Extract the [x, y] coordinate from the center of the cell holding the provided text.  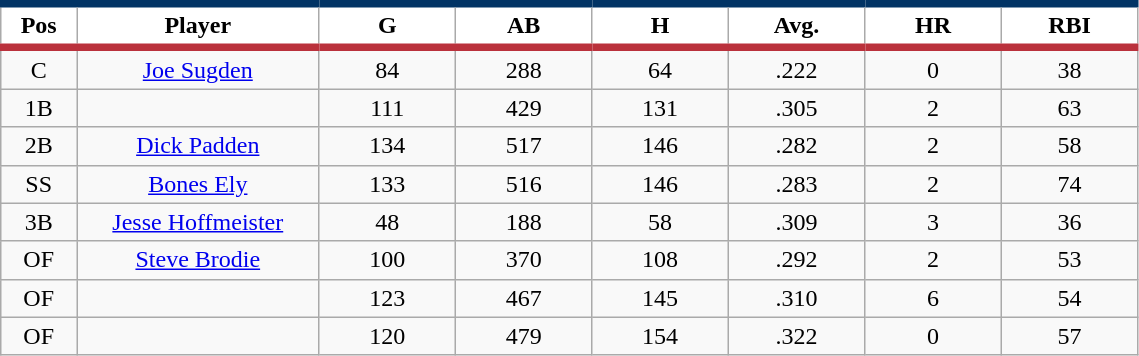
108 [660, 260]
36 [1070, 222]
Player [198, 26]
HR [933, 26]
100 [387, 260]
.282 [796, 146]
111 [387, 108]
123 [387, 298]
134 [387, 146]
RBI [1070, 26]
48 [387, 222]
.309 [796, 222]
53 [1070, 260]
1B [39, 108]
54 [1070, 298]
G [387, 26]
517 [523, 146]
64 [660, 68]
145 [660, 298]
Dick Padden [198, 146]
84 [387, 68]
131 [660, 108]
H [660, 26]
467 [523, 298]
SS [39, 184]
Steve Brodie [198, 260]
Bones Ely [198, 184]
Joe Sugden [198, 68]
288 [523, 68]
.292 [796, 260]
2B [39, 146]
38 [1070, 68]
63 [1070, 108]
Avg. [796, 26]
429 [523, 108]
74 [1070, 184]
.283 [796, 184]
188 [523, 222]
154 [660, 336]
.222 [796, 68]
6 [933, 298]
57 [1070, 336]
Jesse Hoffmeister [198, 222]
133 [387, 184]
3 [933, 222]
.310 [796, 298]
.305 [796, 108]
516 [523, 184]
120 [387, 336]
370 [523, 260]
3B [39, 222]
C [39, 68]
Pos [39, 26]
479 [523, 336]
AB [523, 26]
.322 [796, 336]
